Search for the cell housing the specified text and yield its [X, Y] center coordinate. 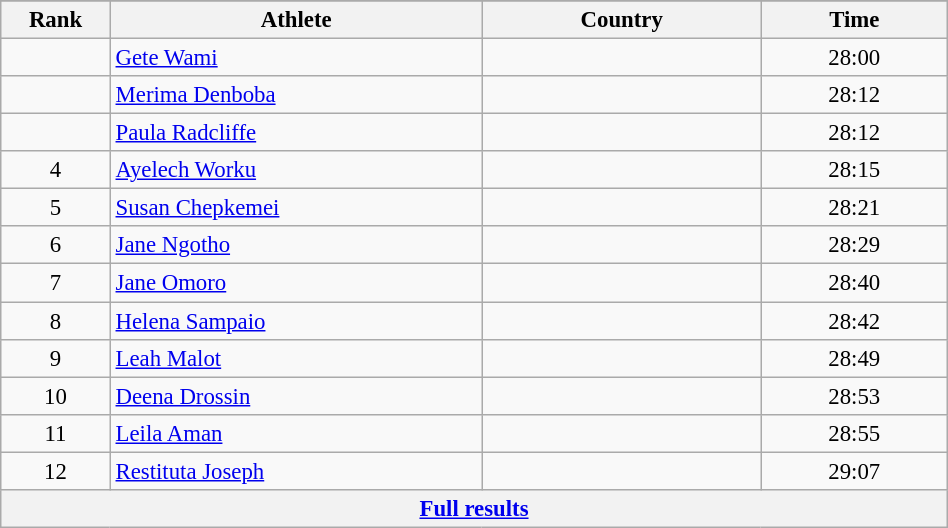
28:29 [854, 245]
28:21 [854, 208]
9 [56, 358]
28:49 [854, 358]
12 [56, 471]
7 [56, 283]
Leila Aman [296, 433]
Deena Drossin [296, 396]
Restituta Joseph [296, 471]
Jane Omoro [296, 283]
29:07 [854, 471]
Ayelech Worku [296, 170]
Jane Ngotho [296, 245]
4 [56, 170]
28:40 [854, 283]
10 [56, 396]
28:42 [854, 321]
28:15 [854, 170]
Full results [474, 509]
28:55 [854, 433]
5 [56, 208]
Country [622, 20]
Merima Denboba [296, 95]
Susan Chepkemei [296, 208]
Paula Radcliffe [296, 133]
6 [56, 245]
11 [56, 433]
8 [56, 321]
Rank [56, 20]
28:53 [854, 396]
Leah Malot [296, 358]
Time [854, 20]
Gete Wami [296, 58]
Helena Sampaio [296, 321]
Athlete [296, 20]
28:00 [854, 58]
